Return the (X, Y) coordinate for the center point of the cell that contains the specified text.  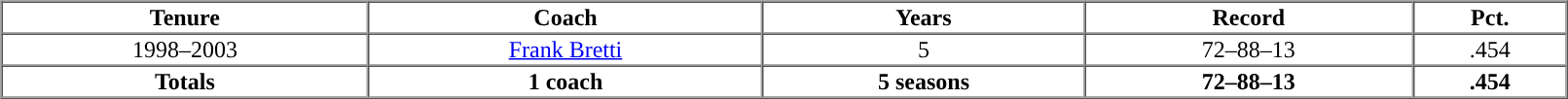
Years (925, 17)
Tenure (185, 17)
Pct. (1489, 17)
5 (925, 49)
Totals (185, 82)
1 coach (565, 82)
5 seasons (925, 82)
Coach (565, 17)
Frank Bretti (565, 49)
Record (1248, 17)
1998–2003 (185, 49)
